Return (X, Y) of the center of cell containing provided text 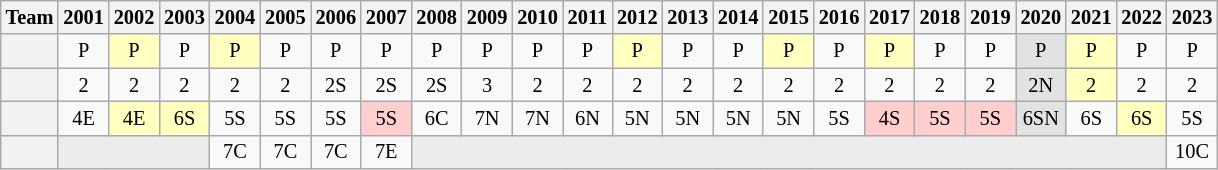
2015 (788, 17)
2005 (285, 17)
2N (1041, 85)
Team (30, 17)
4S (889, 118)
2002 (134, 17)
2020 (1041, 17)
2009 (487, 17)
2017 (889, 17)
2001 (83, 17)
2013 (688, 17)
6C (436, 118)
3 (487, 85)
2023 (1192, 17)
6N (588, 118)
2008 (436, 17)
2003 (184, 17)
2019 (990, 17)
2010 (537, 17)
2007 (386, 17)
2012 (637, 17)
2011 (588, 17)
2022 (1141, 17)
2016 (839, 17)
2014 (738, 17)
2004 (235, 17)
7E (386, 152)
2021 (1091, 17)
10C (1192, 152)
6SN (1041, 118)
2018 (940, 17)
2006 (336, 17)
